Capture the cell that displays the provided text and extract its [x, y] central coordinate. 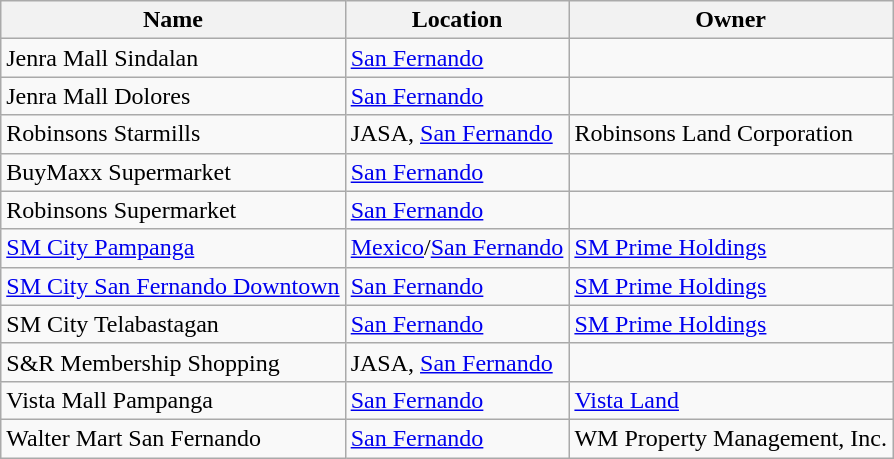
S&R Membership Shopping [173, 362]
Jenra Mall Sindalan [173, 58]
Mexico/San Fernando [457, 248]
BuyMaxx Supermarket [173, 172]
Name [173, 20]
Robinsons Supermarket [173, 210]
Jenra Mall Dolores [173, 96]
Owner [731, 20]
Vista Mall Pampanga [173, 400]
SM City San Fernando Downtown [173, 286]
Vista Land [731, 400]
WM Property Management, Inc. [731, 438]
SM City Pampanga [173, 248]
Walter Mart San Fernando [173, 438]
Location [457, 20]
Robinsons Land Corporation [731, 134]
Robinsons Starmills [173, 134]
SM City Telabastagan [173, 324]
